Capture the cell that displays the provided text and extract its (X, Y) central coordinate. 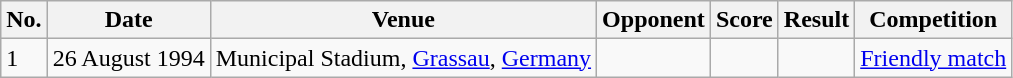
26 August 1994 (128, 58)
Municipal Stadium, Grassau, Germany (403, 58)
Venue (403, 20)
1 (24, 58)
Opponent (654, 20)
Friendly match (934, 58)
Result (816, 20)
No. (24, 20)
Competition (934, 20)
Date (128, 20)
Score (744, 20)
